Return [x, y] of the center of cell containing provided text 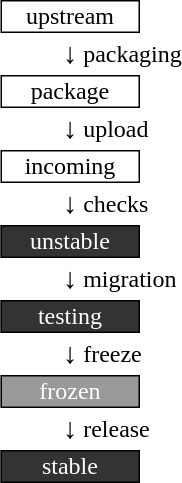
unstable [70, 242]
frozen [70, 392]
incoming [70, 166]
upstream [70, 16]
testing [70, 316]
package [70, 92]
stable [70, 466]
